Determine the [X, Y] coordinate at the center of the cell enclosing the given text.  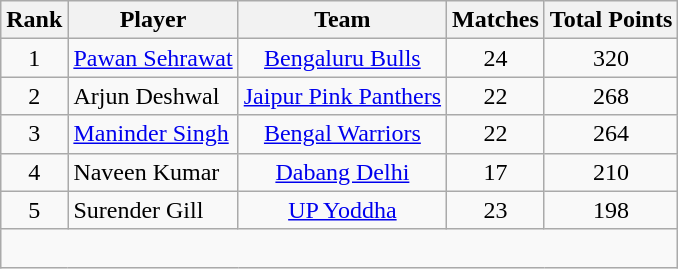
320 [611, 58]
Player [153, 20]
2 [34, 96]
4 [34, 172]
Maninder Singh [153, 134]
Naveen Kumar [153, 172]
1 [34, 58]
Total Points [611, 20]
3 [34, 134]
Matches [496, 20]
Pawan Sehrawat [153, 58]
Bengal Warriors [342, 134]
Dabang Delhi [342, 172]
17 [496, 172]
24 [496, 58]
23 [496, 210]
UP Yoddha [342, 210]
198 [611, 210]
Surender Gill [153, 210]
268 [611, 96]
Bengaluru Bulls [342, 58]
Arjun Deshwal [153, 96]
210 [611, 172]
264 [611, 134]
5 [34, 210]
Rank [34, 20]
Team [342, 20]
Jaipur Pink Panthers [342, 96]
